For the text-containing cell, return its midpoint in (x, y) coordinate format. 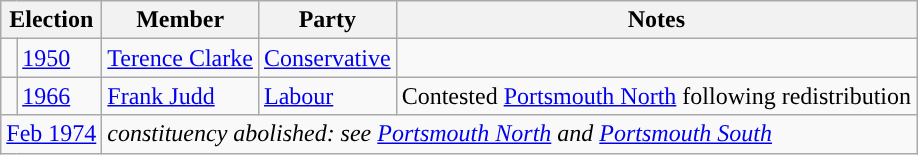
Conservative (327, 58)
Contested Portsmouth North following redistribution (656, 96)
Labour (327, 96)
1950 (60, 58)
1966 (60, 96)
Feb 1974 (52, 134)
Frank Judd (180, 96)
Notes (656, 20)
Member (180, 20)
Terence Clarke (180, 58)
Party (327, 20)
constituency abolished: see Portsmouth North and Portsmouth South (510, 134)
Election (52, 20)
